Find where the given text appears and provide that cell's center as (X, Y) coordinate. 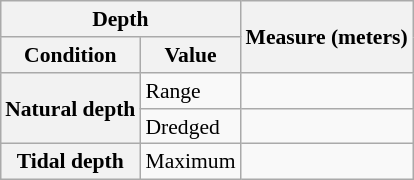
Range (190, 91)
Dredged (190, 126)
Value (190, 55)
Natural depth (70, 108)
Depth (120, 19)
Measure (meters) (327, 36)
Condition (70, 55)
Tidal depth (70, 162)
Maximum (190, 162)
